Scan for the cell matching the given text and deliver its (X, Y) coordinate at center. 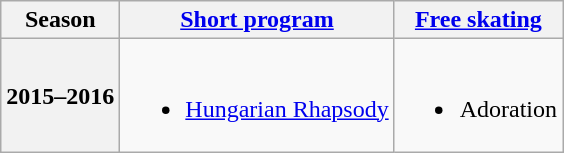
Hungarian Rhapsody (257, 96)
2015–2016 (60, 96)
Season (60, 20)
Short program (257, 20)
Adoration (478, 96)
Free skating (478, 20)
